Extract the [X, Y] coordinate from the center of the cell holding the provided text.  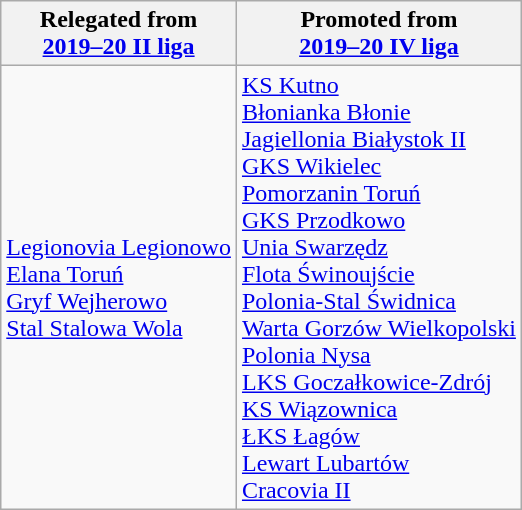
Relegated from2019–20 II liga [119, 34]
Legionovia Legionowo Elana Toruń Gryf Wejherowo Stal Stalowa Wola [119, 288]
Promoted from2019–20 IV liga [378, 34]
